Determine the [x, y] coordinate at the center of the cell enclosing the given text.  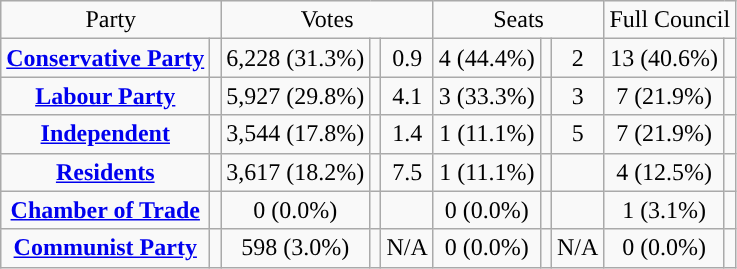
Chamber of Trade [106, 210]
2 [577, 58]
13 (40.6%) [664, 58]
4.1 [407, 96]
Full Council [670, 20]
7.5 [407, 172]
4 (12.5%) [664, 172]
Party [111, 20]
Independent [106, 134]
6,228 (31.3%) [296, 58]
1.4 [407, 134]
Conservative Party [106, 58]
Votes [328, 20]
5,927 (29.8%) [296, 96]
3,544 (17.8%) [296, 134]
Residents [106, 172]
3,617 (18.2%) [296, 172]
1 (3.1%) [664, 210]
Communist Party [106, 248]
5 [577, 134]
0.9 [407, 58]
3 [577, 96]
598 (3.0%) [296, 248]
Labour Party [106, 96]
Seats [518, 20]
3 (33.3%) [486, 96]
4 (44.4%) [486, 58]
